Scan for the cell matching the given text and deliver its (X, Y) coordinate at center. 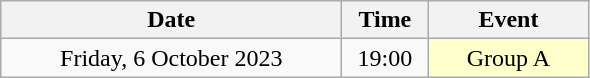
Friday, 6 October 2023 (172, 58)
Group A (508, 58)
Time (385, 20)
19:00 (385, 58)
Event (508, 20)
Date (172, 20)
